Scan for the cell matching the given text and deliver its [x, y] coordinate at center. 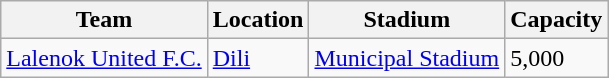
5,000 [556, 58]
Stadium [407, 20]
Capacity [556, 20]
Team [104, 20]
Dili [258, 58]
Lalenok United F.C. [104, 58]
Municipal Stadium [407, 58]
Location [258, 20]
